Return the [X, Y] coordinate for the center point of the cell that contains the specified text.  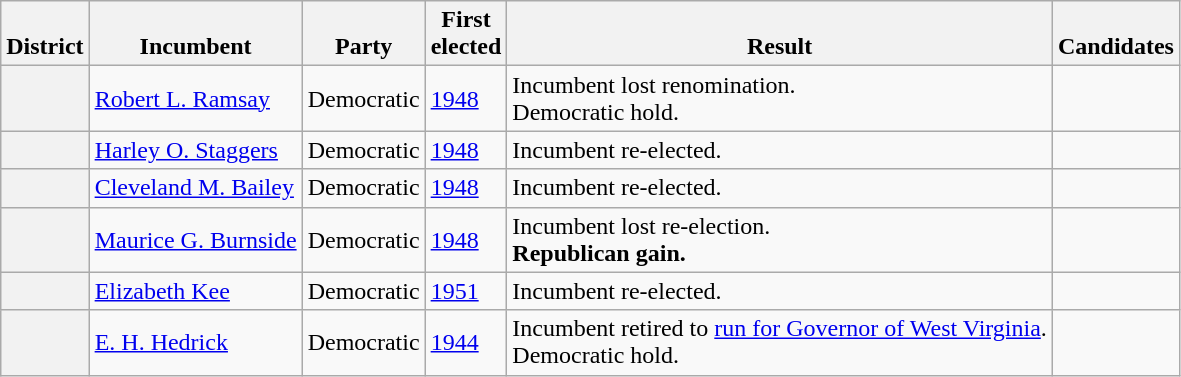
Incumbent retired to run for Governor of West Virginia.Democratic hold. [780, 342]
Harley O. Staggers [196, 150]
Robert L. Ramsay [196, 98]
Incumbent [196, 34]
Incumbent lost re-election.Republican gain. [780, 240]
Result [780, 34]
E. H. Hedrick [196, 342]
1944 [466, 342]
Elizabeth Kee [196, 291]
Party [364, 34]
Candidates [1116, 34]
Cleveland M. Bailey [196, 188]
Maurice G. Burnside [196, 240]
District [45, 34]
Firstelected [466, 34]
Incumbent lost renomination.Democratic hold. [780, 98]
1951 [466, 291]
